Determine the (X, Y) coordinate at the center of the cell enclosing the given text.  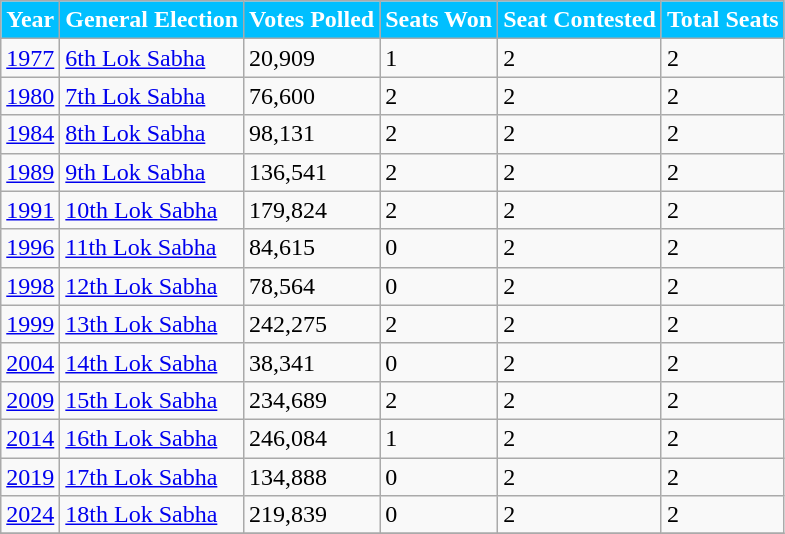
11th Lok Sabha (152, 248)
1998 (30, 286)
18th Lok Sabha (152, 515)
1999 (30, 324)
14th Lok Sabha (152, 362)
12th Lok Sabha (152, 286)
1977 (30, 58)
84,615 (312, 248)
17th Lok Sabha (152, 477)
1991 (30, 210)
136,541 (312, 172)
7th Lok Sabha (152, 96)
1984 (30, 134)
1989 (30, 172)
219,839 (312, 515)
1980 (30, 96)
98,131 (312, 134)
179,824 (312, 210)
78,564 (312, 286)
2004 (30, 362)
2014 (30, 438)
Seat Contested (580, 20)
9th Lok Sabha (152, 172)
Votes Polled (312, 20)
38,341 (312, 362)
20,909 (312, 58)
Seats Won (439, 20)
Total Seats (722, 20)
76,600 (312, 96)
10th Lok Sabha (152, 210)
2019 (30, 477)
1996 (30, 248)
General Election (152, 20)
15th Lok Sabha (152, 400)
234,689 (312, 400)
8th Lok Sabha (152, 134)
13th Lok Sabha (152, 324)
16th Lok Sabha (152, 438)
242,275 (312, 324)
246,084 (312, 438)
134,888 (312, 477)
2009 (30, 400)
Year (30, 20)
2024 (30, 515)
6th Lok Sabha (152, 58)
